From the cell containing the given text, extract its center point as (x, y) coordinate. 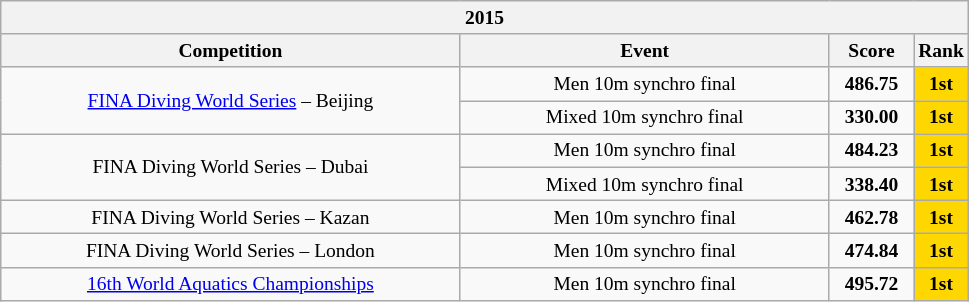
338.40 (871, 184)
FINA Diving World Series – Dubai (230, 168)
Competition (230, 50)
FINA Diving World Series – Beijing (230, 100)
FINA Diving World Series – Kazan (230, 216)
Event (644, 50)
330.00 (871, 118)
2015 (485, 18)
486.75 (871, 84)
Rank (942, 50)
Score (871, 50)
474.84 (871, 250)
462.78 (871, 216)
FINA Diving World Series – London (230, 250)
484.23 (871, 150)
16th World Aquatics Championships (230, 284)
495.72 (871, 284)
